Return the (x, y) coordinate for the center point of the cell that contains the specified text.  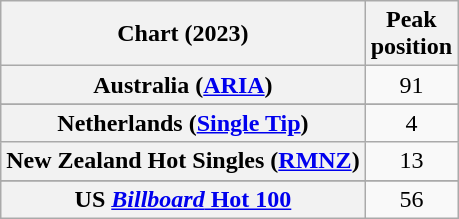
Peakposition (411, 34)
Chart (2023) (183, 34)
91 (411, 85)
56 (411, 199)
US Billboard Hot 100 (183, 199)
13 (411, 161)
4 (411, 123)
Australia (ARIA) (183, 85)
New Zealand Hot Singles (RMNZ) (183, 161)
Netherlands (Single Tip) (183, 123)
